Scan for the cell matching the given text and deliver its [X, Y] coordinate at center. 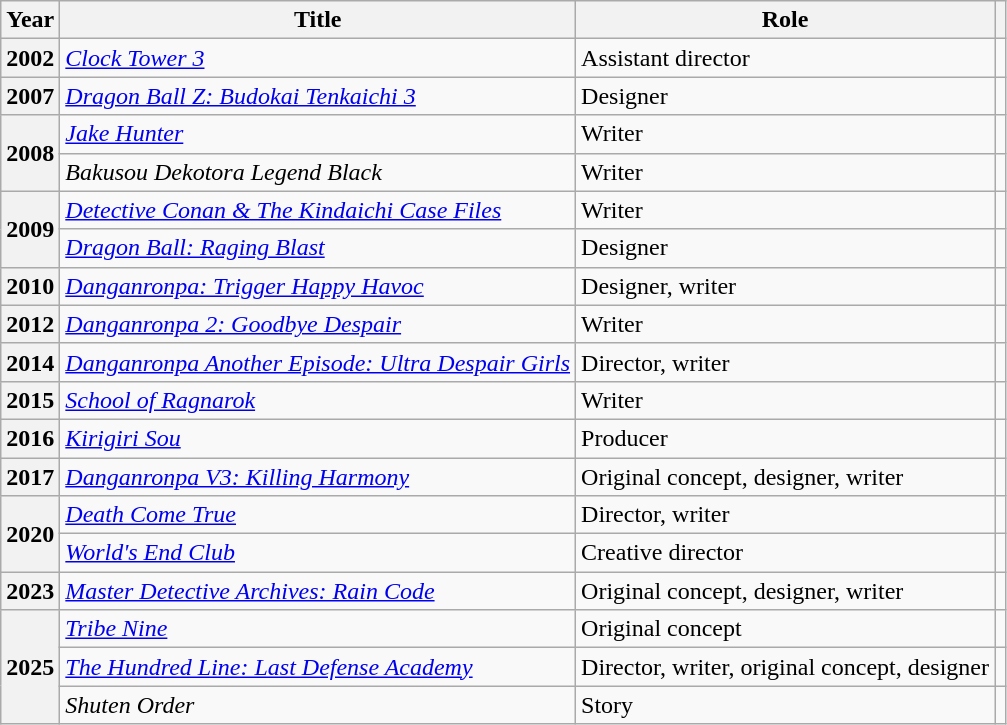
2023 [30, 591]
School of Ragnarok [318, 400]
Designer, writer [786, 286]
2014 [30, 362]
Creative director [786, 553]
Jake Hunter [318, 134]
2002 [30, 58]
2017 [30, 477]
2016 [30, 438]
Clock Tower 3 [318, 58]
2008 [30, 153]
2015 [30, 400]
Kirigiri Sou [318, 438]
Death Come True [318, 515]
2025 [30, 667]
Master Detective Archives: Rain Code [318, 591]
2020 [30, 534]
Year [30, 20]
The Hundred Line: Last Defense Academy [318, 667]
2009 [30, 229]
Bakusou Dekotora Legend Black [318, 172]
2010 [30, 286]
Role [786, 20]
2007 [30, 96]
Original concept [786, 629]
Dragon Ball: Raging Blast [318, 248]
Danganronpa V3: Killing Harmony [318, 477]
Shuten Order [318, 705]
Danganronpa 2: Goodbye Despair [318, 324]
Tribe Nine [318, 629]
Danganronpa: Trigger Happy Havoc [318, 286]
2012 [30, 324]
World's End Club [318, 553]
Producer [786, 438]
Detective Conan & The Kindaichi Case Files [318, 210]
Assistant director [786, 58]
Title [318, 20]
Danganronpa Another Episode: Ultra Despair Girls [318, 362]
Director, writer, original concept, designer [786, 667]
Dragon Ball Z: Budokai Tenkaichi 3 [318, 96]
Story [786, 705]
